Identify which cell holds the provided text, then report its (x, y) central coordinate. 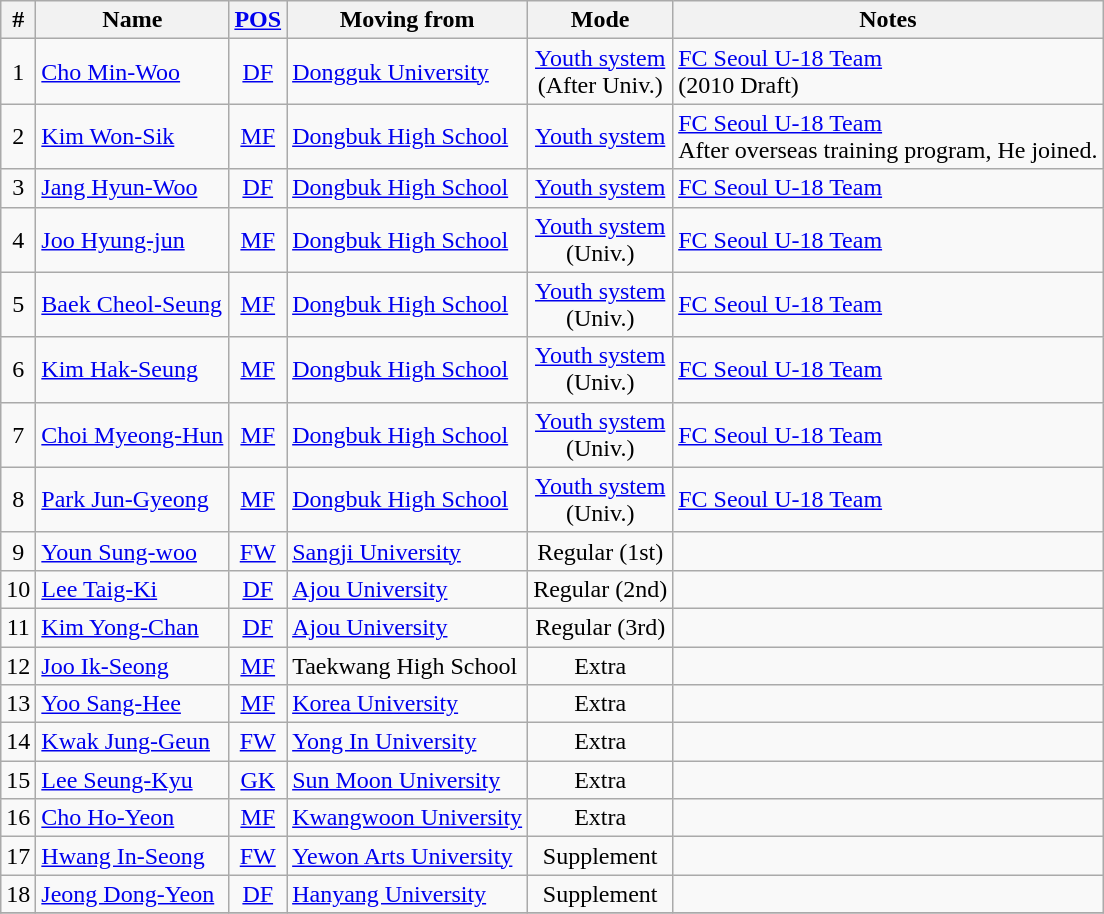
11 (18, 627)
Regular (3rd) (600, 627)
Youth system (After Univ.) (600, 72)
13 (18, 704)
16 (18, 818)
14 (18, 742)
Lee Taig-Ki (132, 589)
Name (132, 20)
Cho Ho-Yeon (132, 818)
Kim Won-Sik (132, 136)
18 (18, 894)
Kwangwoon University (408, 818)
Kwak Jung-Geun (132, 742)
Jeong Dong-Yeon (132, 894)
# (18, 20)
2 (18, 136)
4 (18, 240)
3 (18, 188)
Hwang In-Seong (132, 856)
Sun Moon University (408, 780)
Yoo Sang-Hee (132, 704)
9 (18, 551)
Yewon Arts University (408, 856)
Mode (600, 20)
Korea University (408, 704)
Baek Cheol-Seung (132, 304)
Youn Sung-woo (132, 551)
Park Jun-Gyeong (132, 500)
FC Seoul U-18 Team After overseas training program, He joined. (888, 136)
Jang Hyun-Woo (132, 188)
Cho Min-Woo (132, 72)
Dongguk University (408, 72)
7 (18, 434)
FC Seoul U-18 Team(2010 Draft) (888, 72)
Kim Hak-Seung (132, 370)
GK (258, 780)
Hanyang University (408, 894)
8 (18, 500)
1 (18, 72)
Sangji University (408, 551)
6 (18, 370)
Joo Hyung-jun (132, 240)
10 (18, 589)
Kim Yong-Chan (132, 627)
POS (258, 20)
Moving from (408, 20)
15 (18, 780)
Taekwang High School (408, 665)
Lee Seung-Kyu (132, 780)
12 (18, 665)
5 (18, 304)
Regular (2nd) (600, 589)
Joo Ik-Seong (132, 665)
Choi Myeong-Hun (132, 434)
17 (18, 856)
Yong In University (408, 742)
Regular (1st) (600, 551)
Notes (888, 20)
